Extract the (x, y) coordinate from the center of the cell holding the provided text.  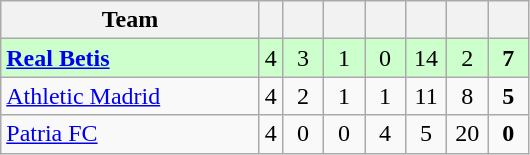
11 (426, 96)
3 (302, 58)
14 (426, 58)
20 (468, 134)
Team (130, 20)
Real Betis (130, 58)
Athletic Madrid (130, 96)
7 (508, 58)
8 (468, 96)
Patria FC (130, 134)
